Output the [x, y] coordinate of the center of the cell containing the given text.  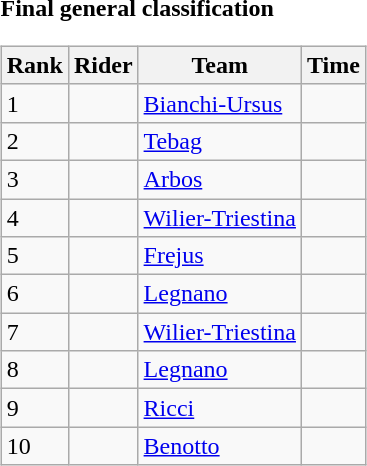
6 [34, 294]
5 [34, 256]
Time [333, 65]
10 [34, 446]
7 [34, 332]
Team [220, 65]
1 [34, 103]
Frejus [220, 256]
8 [34, 370]
Rider [103, 65]
3 [34, 179]
4 [34, 217]
9 [34, 408]
Arbos [220, 179]
2 [34, 141]
Rank [34, 65]
Ricci [220, 408]
Bianchi-Ursus [220, 103]
Tebag [220, 141]
Benotto [220, 446]
